Search for the cell housing the specified text and yield its (x, y) center coordinate. 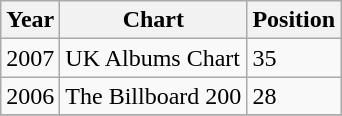
UK Albums Chart (154, 58)
Year (30, 20)
The Billboard 200 (154, 96)
Chart (154, 20)
Position (294, 20)
2007 (30, 58)
2006 (30, 96)
35 (294, 58)
28 (294, 96)
